Find where the given text appears and provide that cell's center as (X, Y) coordinate. 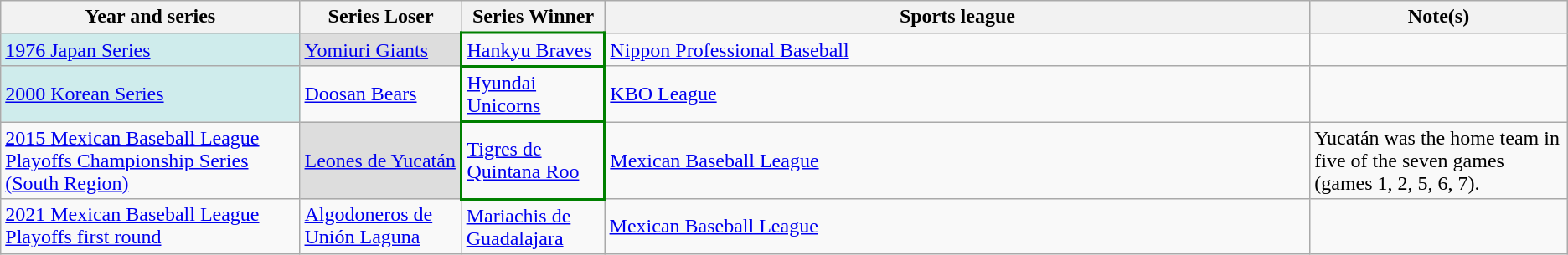
1976 Japan Series (151, 50)
Hyundai Unicorns (533, 94)
Sports league (957, 17)
2021 Mexican Baseball League Playoffs first round (151, 227)
Hankyu Braves (533, 50)
Yucatán was the home team in five of the seven games (games 1, 2, 5, 6, 7). (1439, 161)
2000 Korean Series (151, 94)
Series Winner (533, 17)
2015 Mexican Baseball League Playoffs Championship Series (South Region) (151, 161)
Yomiuri Giants (380, 50)
Nippon Professional Baseball (957, 50)
Note(s) (1439, 17)
Tigres de Quintana Roo (533, 161)
Leones de Yucatán (380, 161)
Doosan Bears (380, 94)
Algodoneros de Unión Laguna (380, 227)
Year and series (151, 17)
KBO League (957, 94)
Series Loser (380, 17)
Mariachis de Guadalajara (533, 227)
